From the cell containing the given text, extract its center point as [x, y] coordinate. 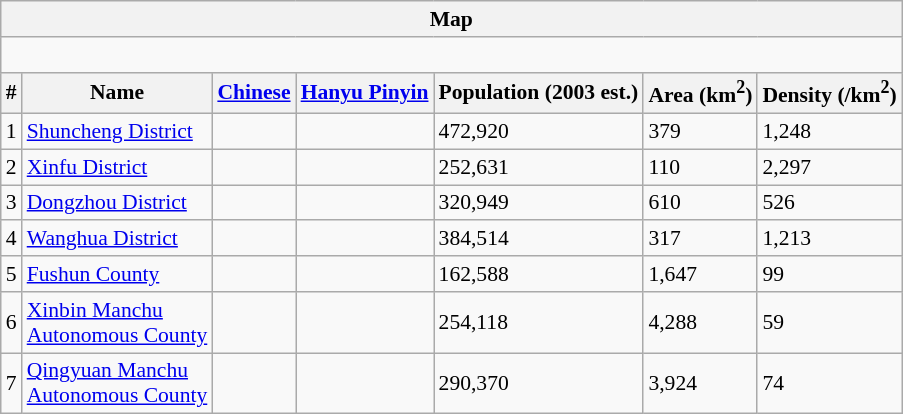
252,631 [539, 167]
Dongzhou District [118, 203]
# [12, 92]
1,647 [700, 274]
6 [12, 322]
472,920 [539, 132]
320,949 [539, 203]
7 [12, 384]
110 [700, 167]
1,213 [829, 239]
Population (2003 est.) [539, 92]
3 [12, 203]
5 [12, 274]
2,297 [829, 167]
Shuncheng District [118, 132]
1,248 [829, 132]
317 [700, 239]
Qingyuan ManchuAutonomous County [118, 384]
290,370 [539, 384]
1 [12, 132]
Map [452, 19]
Xinfu District [118, 167]
Name [118, 92]
74 [829, 384]
Chinese [254, 92]
Xinbin ManchuAutonomous County [118, 322]
254,118 [539, 322]
Density (/km2) [829, 92]
Hanyu Pinyin [365, 92]
Fushun County [118, 274]
610 [700, 203]
526 [829, 203]
162,588 [539, 274]
384,514 [539, 239]
2 [12, 167]
Area (km2) [700, 92]
Wanghua District [118, 239]
3,924 [700, 384]
379 [700, 132]
99 [829, 274]
59 [829, 322]
4,288 [700, 322]
4 [12, 239]
